Output the [X, Y] coordinate of the center of the cell containing the given text.  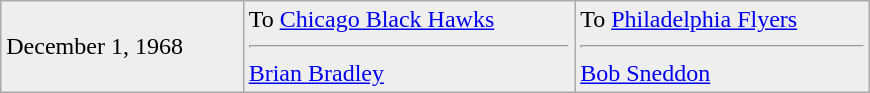
December 1, 1968 [122, 47]
To Philadelphia FlyersBob Sneddon [722, 47]
To Chicago Black HawksBrian Bradley [409, 47]
